Extract the [X, Y] coordinate from the center of the cell holding the provided text.  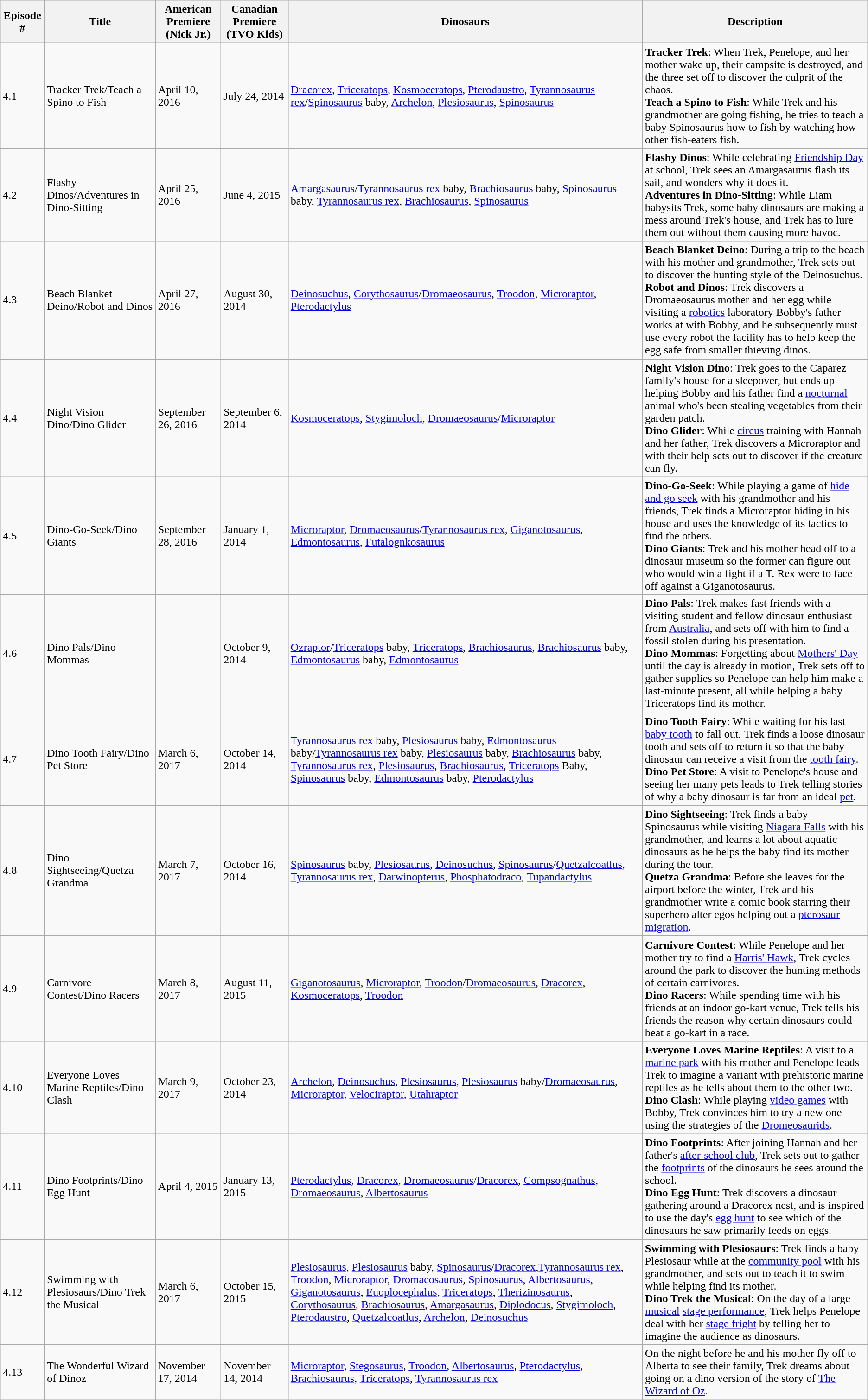
Beach Blanket Deino/Robot and Dinos [100, 300]
April 4, 2015 [188, 1187]
March 9, 2017 [188, 1087]
4.9 [22, 988]
March 7, 2017 [188, 870]
4.2 [22, 195]
September 6, 2014 [255, 418]
August 30, 2014 [255, 300]
American Premiere (Nick Jr.) [188, 22]
Everyone Loves Marine Reptiles/Dino Clash [100, 1087]
January 13, 2015 [255, 1187]
4.6 [22, 654]
April 25, 2016 [188, 195]
June 4, 2015 [255, 195]
Carnivore Contest/Dino Racers [100, 988]
Dino Tooth Fairy/Dino Pet Store [100, 759]
Amargasaurus/Tyrannosaurus rex baby, Brachiosaurus baby, Spinosaurus baby, Tyrannosaurus rex, Brachiosaurus, Spinosaurus [465, 195]
Description [755, 22]
August 11, 2015 [255, 988]
Episode # [22, 22]
Tracker Trek/Teach a Spino to Fish [100, 96]
Dracorex, Triceratops, Kosmoceratops, Pterodaustro, Tyrannosaurus rex/Spinosaurus baby, Archelon, Plesiosaurus, Spinosaurus [465, 96]
Spinosaurus baby, Plesiosaurus, Deinosuchus, Spinosaurus/Quetzalcoatlus, Tyrannosaurus rex, Darwinopterus, Phosphatodraco, Tupandactylus [465, 870]
Dinosaurs [465, 22]
October 16, 2014 [255, 870]
November 17, 2014 [188, 1372]
March 8, 2017 [188, 988]
4.10 [22, 1087]
4.8 [22, 870]
Dino Pals/Dino Mommas [100, 654]
Dino Footprints/Dino Egg Hunt [100, 1187]
Archelon, Deinosuchus, Plesiosaurus, Plesiosaurus baby/Dromaeosaurus, Microraptor, Velociraptor, Utahraptor [465, 1087]
Giganotosaurus, Microraptor, Troodon/Dromaeosaurus, Dracorex, Kosmoceratops, Troodon [465, 988]
April 10, 2016 [188, 96]
Dino-Go-Seek/Dino Giants [100, 536]
Ozraptor/Triceratops baby, Triceratops, Brachiosaurus, Brachiosaurus baby, Edmontosaurus baby, Edmontosaurus [465, 654]
Night Vision Dino/Dino Glider [100, 418]
Microraptor, Dromaeosaurus/Tyrannosaurus rex, Giganotosaurus, Edmontosaurus, Futalognkosaurus [465, 536]
Title [100, 22]
4.7 [22, 759]
Kosmoceratops, Stygimoloch, Dromaeosaurus/Microraptor [465, 418]
Pterodactylus, Dracorex, Dromaeosaurus/Dracorex, Compsognathus, Dromaeosaurus, Albertosaurus [465, 1187]
4.5 [22, 536]
Canadian Premiere (TVO Kids) [255, 22]
Microraptor, Stegosaurus, Troodon, Albertosaurus, Pterodactylus, Brachiosaurus, Triceratops, Tyrannosaurus rex [465, 1372]
Flashy Dinos/Adventures in Dino-Sitting [100, 195]
4.3 [22, 300]
Deinosuchus, Corythosaurus/Dromaeosaurus, Troodon, Microraptor, Pterodactylus [465, 300]
4.1 [22, 96]
4.11 [22, 1187]
4.13 [22, 1372]
October 14, 2014 [255, 759]
April 27, 2016 [188, 300]
4.4 [22, 418]
July 24, 2014 [255, 96]
January 1, 2014 [255, 536]
Swimming with Plesiosaurs/Dino Trek the Musical [100, 1292]
October 15, 2015 [255, 1292]
October 9, 2014 [255, 654]
The Wonderful Wizard of Dinoz [100, 1372]
Dino Sightseeing/Quetza Grandma [100, 870]
November 14, 2014 [255, 1372]
September 28, 2016 [188, 536]
4.12 [22, 1292]
October 23, 2014 [255, 1087]
September 26, 2016 [188, 418]
